Output the [X, Y] coordinate of the center of the cell containing the given text.  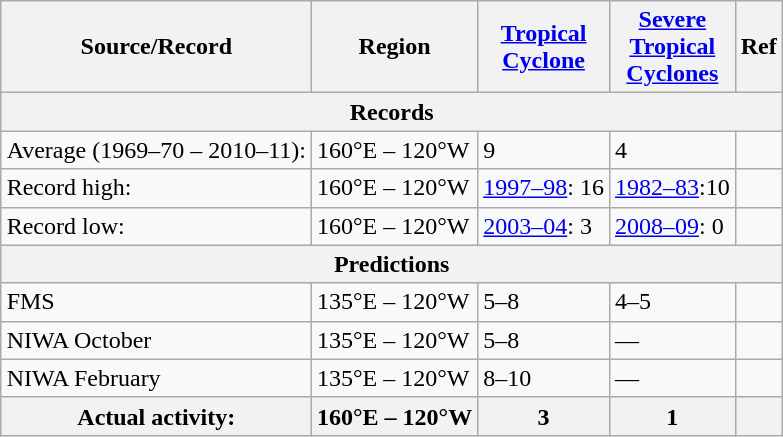
Ref [758, 47]
Actual activity: [156, 416]
NIWA October [156, 340]
Records [392, 112]
Record high: [156, 188]
Predictions [392, 264]
1 [672, 416]
Average (1969–70 – 2010–11): [156, 150]
4–5 [672, 302]
TropicalCyclone [544, 47]
FMS [156, 302]
1997–98: 16 [544, 188]
Record low: [156, 226]
1982–83:10 [672, 188]
4 [672, 150]
3 [544, 416]
NIWA February [156, 378]
8–10 [544, 378]
2008–09: 0 [672, 226]
Region [394, 47]
Source/Record [156, 47]
2003–04: 3 [544, 226]
9 [544, 150]
SevereTropicalCyclones [672, 47]
